Return the [X, Y] coordinate for the center point of the cell that contains the specified text.  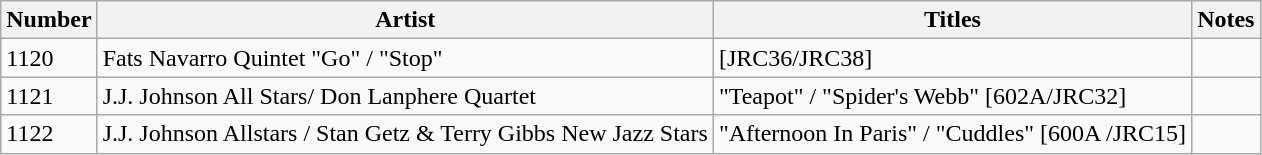
J.J. Johnson All Stars/ Don Lanphere Quartet [405, 96]
Artist [405, 20]
Titles [952, 20]
"Teapot" / "Spider's Webb" [602A/JRC32] [952, 96]
[JRC36/JRC38] [952, 58]
1120 [49, 58]
Notes [1226, 20]
Fats Navarro Quintet "Go" / "Stop" [405, 58]
Number [49, 20]
J.J. Johnson Allstars / Stan Getz & Terry Gibbs New Jazz Stars [405, 134]
1122 [49, 134]
"Afternoon In Paris" / "Cuddles" [600A /JRC15] [952, 134]
1121 [49, 96]
